Locate the cell with the specified text and output its (X, Y) center coordinate. 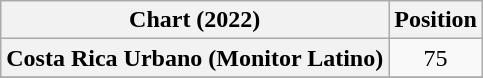
Position (436, 20)
Chart (2022) (195, 20)
75 (436, 58)
Costa Rica Urbano (Monitor Latino) (195, 58)
